Determine the (x, y) coordinate at the center of the cell enclosing the given text.  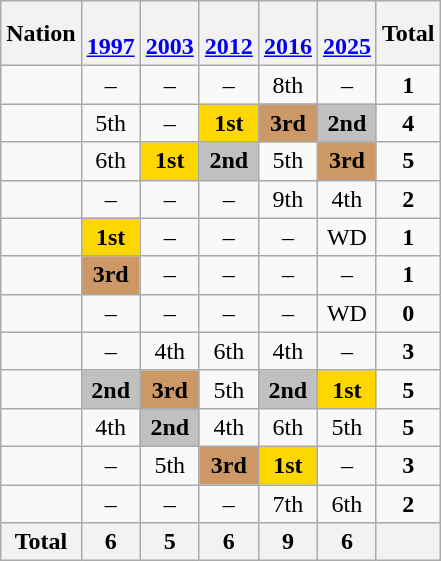
Nation (41, 34)
2016 (288, 34)
7th (288, 503)
4 (408, 123)
9 (288, 542)
2025 (346, 34)
1997 (110, 34)
2003 (170, 34)
0 (408, 313)
8th (288, 85)
9th (288, 199)
2012 (228, 34)
